Output the (x, y) coordinate of the center of the cell containing the given text.  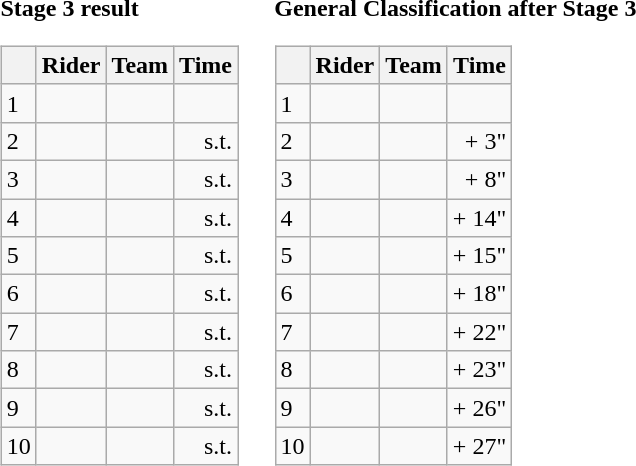
+ 18" (479, 294)
+ 14" (479, 217)
+ 27" (479, 446)
+ 3" (479, 141)
+ 23" (479, 370)
+ 15" (479, 256)
+ 8" (479, 179)
+ 26" (479, 408)
+ 22" (479, 332)
